Provide the (x, y) coordinate of the cell's center where the given text is located.  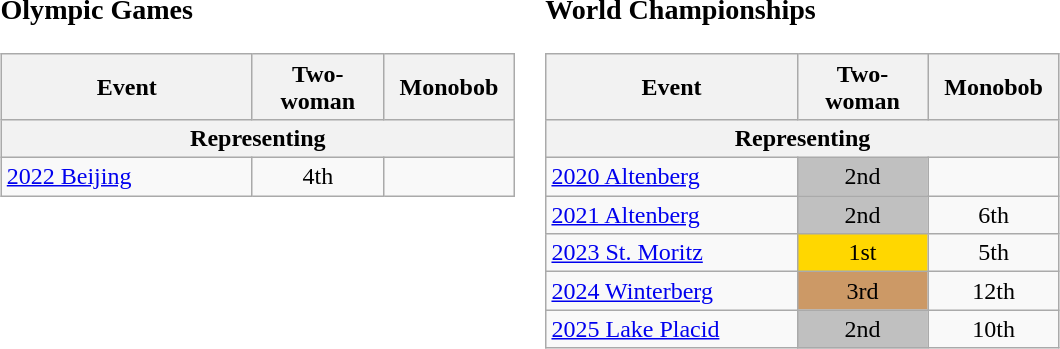
12th (994, 291)
2023 St. Moritz (672, 253)
1st (862, 253)
3rd (862, 291)
2020 Altenberg (672, 177)
2022 Beijing (126, 177)
6th (994, 215)
4th (318, 177)
2021 Altenberg (672, 215)
2025 Lake Placid (672, 329)
5th (994, 253)
2024 Winterberg (672, 291)
10th (994, 329)
